Search for the cell housing the specified text and yield its [X, Y] center coordinate. 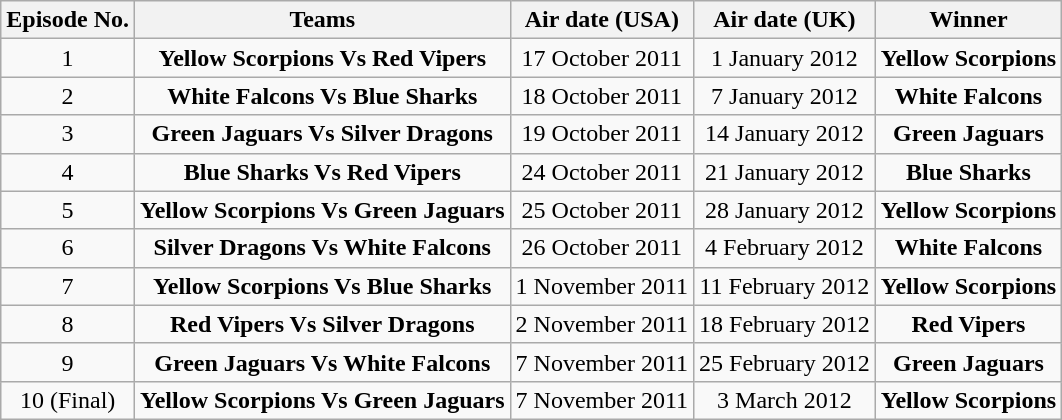
Silver Dragons Vs White Falcons [323, 248]
10 (Final) [68, 400]
19 October 2011 [602, 134]
26 October 2011 [602, 248]
11 February 2012 [785, 286]
4 [68, 172]
1 November 2011 [602, 286]
3 March 2012 [785, 400]
Red Vipers [968, 324]
Red Vipers Vs Silver Dragons [323, 324]
4 February 2012 [785, 248]
25 October 2011 [602, 210]
17 October 2011 [602, 58]
Yellow Scorpions Vs Blue Sharks [323, 286]
21 January 2012 [785, 172]
9 [68, 362]
2 [68, 96]
5 [68, 210]
3 [68, 134]
28 January 2012 [785, 210]
14 January 2012 [785, 134]
1 [68, 58]
Winner [968, 20]
6 [68, 248]
7 [68, 286]
24 October 2011 [602, 172]
Yellow Scorpions Vs Red Vipers [323, 58]
Air date (UK) [785, 20]
Blue Sharks [968, 172]
Green Jaguars Vs White Falcons [323, 362]
White Falcons Vs Blue Sharks [323, 96]
Blue Sharks Vs Red Vipers [323, 172]
18 October 2011 [602, 96]
2 November 2011 [602, 324]
Air date (USA) [602, 20]
Teams [323, 20]
8 [68, 324]
18 February 2012 [785, 324]
Episode No. [68, 20]
25 February 2012 [785, 362]
Green Jaguars Vs Silver Dragons [323, 134]
1 January 2012 [785, 58]
7 January 2012 [785, 96]
